Detect which cell encompasses the target text, then output its [x, y] center coordinate. 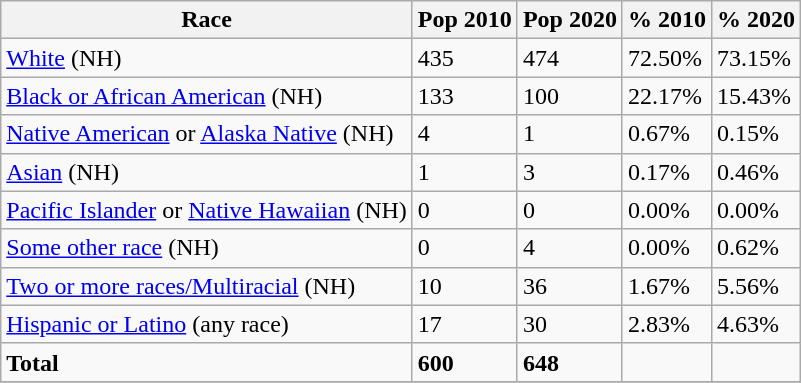
0.17% [666, 172]
Pop 2010 [464, 20]
17 [464, 324]
5.56% [756, 286]
Native American or Alaska Native (NH) [207, 134]
22.17% [666, 96]
0.15% [756, 134]
Two or more races/Multiracial (NH) [207, 286]
36 [570, 286]
1.67% [666, 286]
Black or African American (NH) [207, 96]
4.63% [756, 324]
Pop 2020 [570, 20]
0.67% [666, 134]
% 2020 [756, 20]
% 2010 [666, 20]
10 [464, 286]
Some other race (NH) [207, 248]
Total [207, 362]
133 [464, 96]
30 [570, 324]
Race [207, 20]
474 [570, 58]
435 [464, 58]
72.50% [666, 58]
600 [464, 362]
Hispanic or Latino (any race) [207, 324]
Pacific Islander or Native Hawaiian (NH) [207, 210]
15.43% [756, 96]
0.62% [756, 248]
Asian (NH) [207, 172]
2.83% [666, 324]
73.15% [756, 58]
100 [570, 96]
0.46% [756, 172]
3 [570, 172]
648 [570, 362]
White (NH) [207, 58]
